Provide the (X, Y) coordinate of the cell's center where the given text is located.  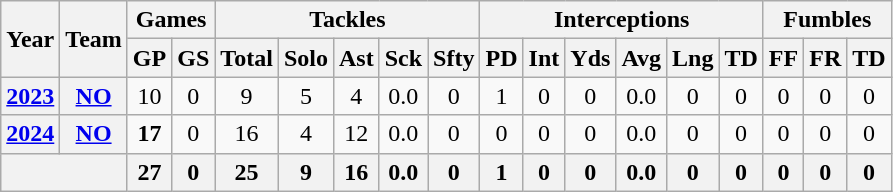
Solo (306, 58)
Team (94, 39)
FF (783, 58)
GP (149, 58)
Total (247, 58)
5 (306, 96)
Avg (642, 58)
2023 (30, 96)
2024 (30, 134)
12 (356, 134)
17 (149, 134)
27 (149, 172)
GS (194, 58)
Sck (403, 58)
25 (247, 172)
PD (502, 58)
Tackles (348, 20)
Ast (356, 58)
Yds (590, 58)
Year (30, 39)
Games (170, 20)
Lng (692, 58)
FR (826, 58)
Int (544, 58)
Fumbles (827, 20)
Sfty (454, 58)
Interceptions (622, 20)
10 (149, 96)
